Scan for the cell matching the given text and deliver its (X, Y) coordinate at center. 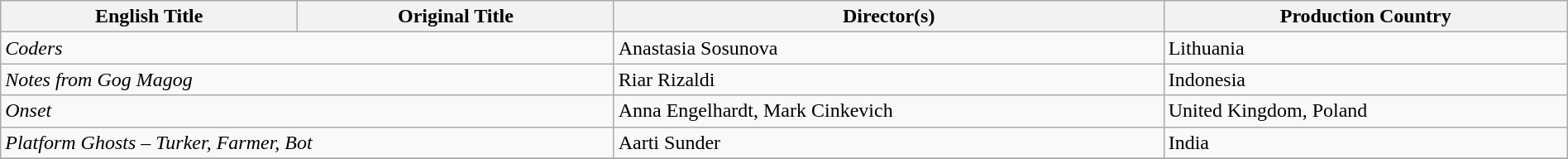
Indonesia (1365, 79)
Riar Rizaldi (888, 79)
Platform Ghosts – Turker, Farmer, Bot (308, 142)
Aarti Sunder (888, 142)
United Kingdom, Poland (1365, 111)
Onset (308, 111)
Notes from Gog Magog (308, 79)
Coders (308, 48)
Director(s) (888, 17)
Production Country (1365, 17)
Anastasia Sosunova (888, 48)
Original Title (457, 17)
India (1365, 142)
Lithuania (1365, 48)
Anna Engelhardt, Mark Cinkevich (888, 111)
English Title (149, 17)
